Determine the (X, Y) coordinate at the center of the cell enclosing the given text.  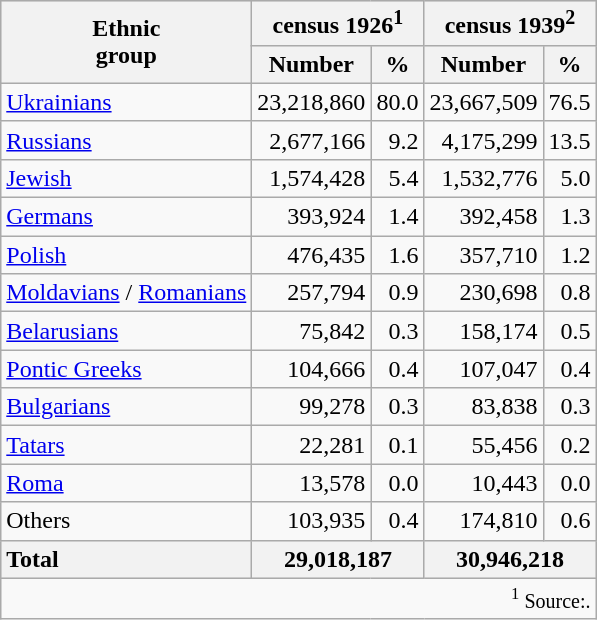
23,667,509 (484, 102)
Ethnicgroup (126, 42)
Bulgarians (126, 407)
Belarusians (126, 331)
1.6 (398, 255)
Russians (126, 140)
Roma (126, 483)
1.2 (570, 255)
Others (126, 521)
29,018,187 (338, 559)
23,218,860 (312, 102)
9.2 (398, 140)
392,458 (484, 217)
Germans (126, 217)
13.5 (570, 140)
76.5 (570, 102)
0.8 (570, 293)
census 19261 (338, 24)
30,946,218 (510, 559)
Pontic Greeks (126, 369)
393,924 (312, 217)
107,047 (484, 369)
1,574,428 (312, 178)
75,842 (312, 331)
174,810 (484, 521)
80.0 (398, 102)
0.6 (570, 521)
99,278 (312, 407)
Tatars (126, 445)
0.2 (570, 445)
Jewish (126, 178)
158,174 (484, 331)
13,578 (312, 483)
Ukrainians (126, 102)
1.4 (398, 217)
5.4 (398, 178)
22,281 (312, 445)
357,710 (484, 255)
Moldavians / Romanians (126, 293)
Polish (126, 255)
Total (126, 559)
5.0 (570, 178)
83,838 (484, 407)
1,532,776 (484, 178)
2,677,166 (312, 140)
1.3 (570, 217)
census 19392 (510, 24)
55,456 (484, 445)
0.5 (570, 331)
0.1 (398, 445)
104,666 (312, 369)
10,443 (484, 483)
103,935 (312, 521)
257,794 (312, 293)
230,698 (484, 293)
476,435 (312, 255)
1 Source:. (298, 598)
4,175,299 (484, 140)
0.9 (398, 293)
